Return [x, y] of the center of cell containing provided text 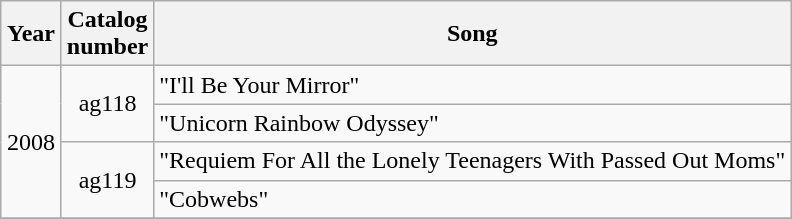
"Cobwebs" [472, 199]
"I'll Be Your Mirror" [472, 85]
2008 [32, 142]
"Unicorn Rainbow Odyssey" [472, 123]
ag119 [107, 180]
Year [32, 34]
Catalog number [107, 34]
ag118 [107, 104]
Song [472, 34]
"Requiem For All the Lonely Teenagers With Passed Out Moms" [472, 161]
